Provide the (X, Y) coordinate of the cell's center where the given text is located.  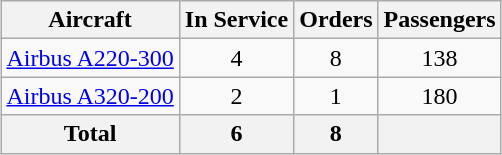
138 (440, 58)
2 (236, 96)
6 (236, 134)
180 (440, 96)
Orders (336, 20)
1 (336, 96)
Passengers (440, 20)
Airbus A320-200 (90, 96)
Total (90, 134)
In Service (236, 20)
4 (236, 58)
Aircraft (90, 20)
Airbus A220-300 (90, 58)
